Identify which cell holds the provided text, then report its [x, y] central coordinate. 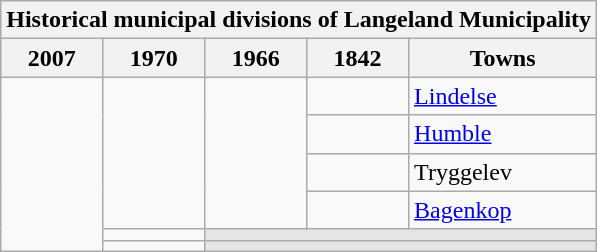
Humble [503, 134]
Tryggelev [503, 172]
Lindelse [503, 96]
Towns [503, 58]
Historical municipal divisions of Langeland Municipality [299, 20]
2007 [52, 58]
1842 [358, 58]
Bagenkop [503, 210]
1966 [256, 58]
1970 [154, 58]
